Determine the (x, y) coordinate at the center of the cell enclosing the given text.  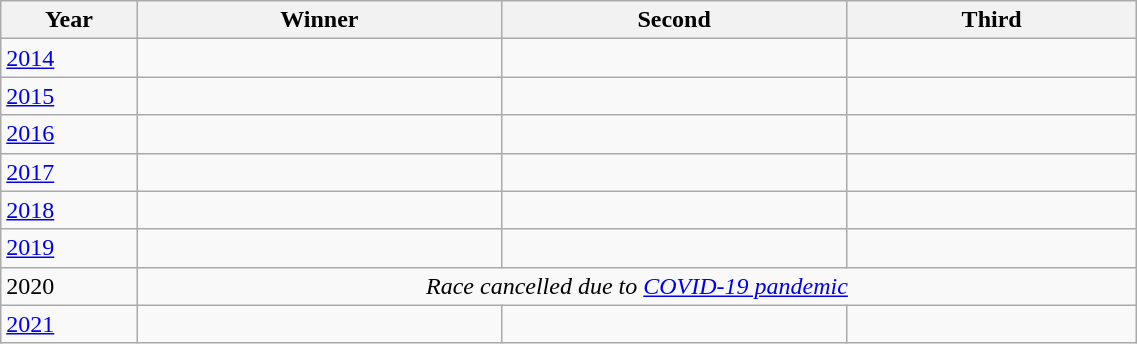
2020 (69, 286)
2016 (69, 134)
Winner (320, 20)
Race cancelled due to COVID-19 pandemic (637, 286)
Year (69, 20)
2017 (69, 172)
2015 (69, 96)
Third (991, 20)
2019 (69, 248)
2021 (69, 324)
2018 (69, 210)
Second (674, 20)
2014 (69, 58)
